Find where the given text appears and provide that cell's center as [X, Y] coordinate. 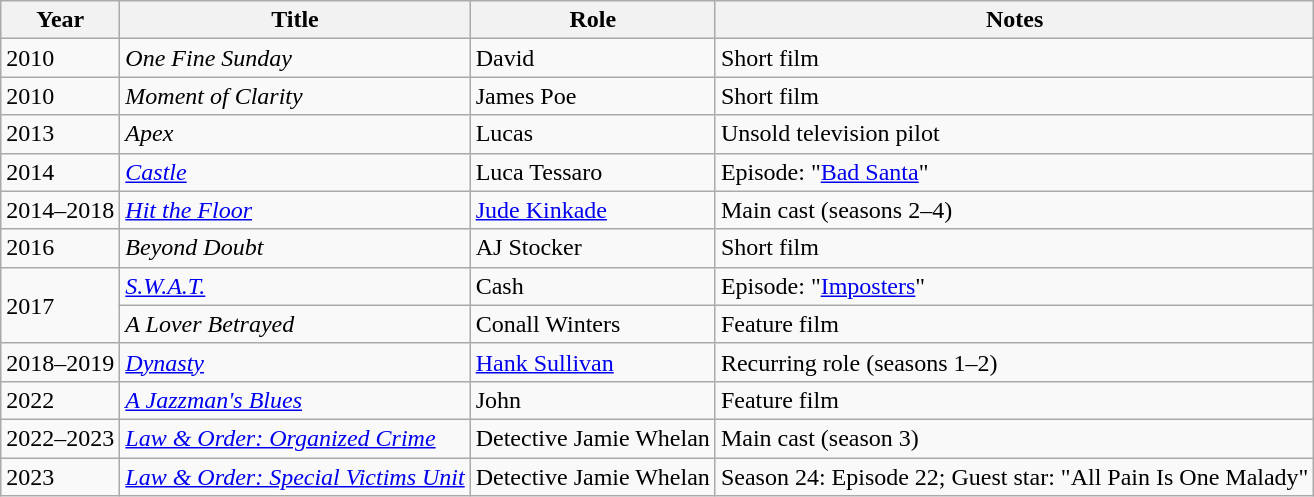
S.W.A.T. [295, 286]
2014–2018 [60, 210]
James Poe [592, 96]
Beyond Doubt [295, 248]
Law & Order: Special Victims Unit [295, 477]
A Jazzman's Blues [295, 400]
2023 [60, 477]
Castle [295, 172]
2014 [60, 172]
David [592, 58]
Dynasty [295, 362]
One Fine Sunday [295, 58]
Lucas [592, 134]
2022 [60, 400]
John [592, 400]
Role [592, 20]
Hit the Floor [295, 210]
Title [295, 20]
Cash [592, 286]
Recurring role (seasons 1–2) [1014, 362]
AJ Stocker [592, 248]
2017 [60, 305]
Jude Kinkade [592, 210]
Year [60, 20]
Episode: "Bad Santa" [1014, 172]
Luca Tessaro [592, 172]
A Lover Betrayed [295, 324]
Main cast (season 3) [1014, 438]
2013 [60, 134]
Hank Sullivan [592, 362]
Season 24: Episode 22; Guest star: "All Pain Is One Malady" [1014, 477]
2018–2019 [60, 362]
2016 [60, 248]
Law & Order: Organized Crime [295, 438]
Moment of Clarity [295, 96]
Conall Winters [592, 324]
2022–2023 [60, 438]
Unsold television pilot [1014, 134]
Episode: "Imposters" [1014, 286]
Apex [295, 134]
Main cast (seasons 2–4) [1014, 210]
Notes [1014, 20]
